Return the [x, y] coordinate for the center point of the cell that contains the specified text.  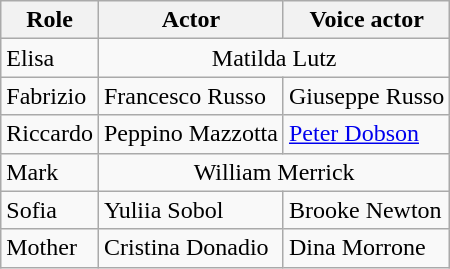
Giuseppe Russo [366, 96]
Francesco Russo [190, 96]
Cristina Donadio [190, 248]
Sofia [50, 210]
Mark [50, 172]
Voice actor [366, 20]
Elisa [50, 58]
William Merrick [274, 172]
Dina Morrone [366, 248]
Matilda Lutz [274, 58]
Peppino Mazzotta [190, 134]
Actor [190, 20]
Yuliia Sobol [190, 210]
Peter Dobson [366, 134]
Role [50, 20]
Mother [50, 248]
Riccardo [50, 134]
Fabrizio [50, 96]
Brooke Newton [366, 210]
